Search for the cell housing the specified text and yield its [X, Y] center coordinate. 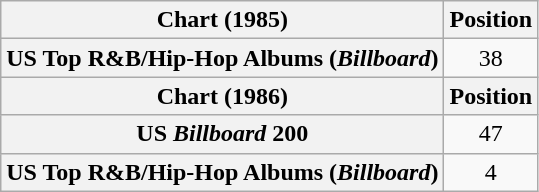
Chart (1986) [222, 96]
Chart (1985) [222, 20]
4 [491, 172]
US Billboard 200 [222, 134]
38 [491, 58]
47 [491, 134]
